Determine the (x, y) coordinate at the center of the cell enclosing the given text.  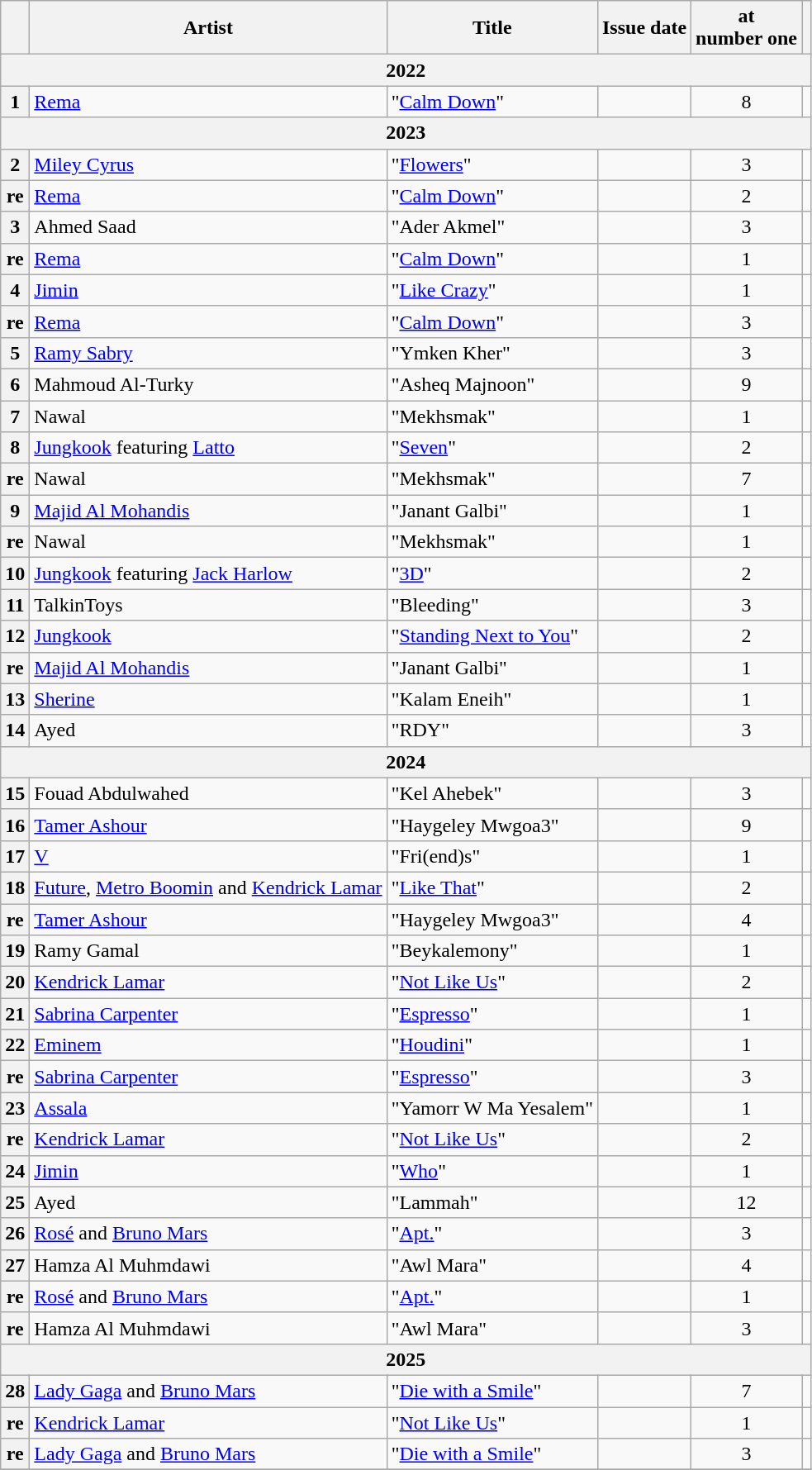
27 (15, 1265)
atnumber one (747, 28)
10 (15, 573)
5 (15, 353)
2023 (406, 133)
Mahmoud Al-Turky (208, 384)
Assala (208, 1108)
Future, Metro Boomin and Kendrick Lamar (208, 887)
20 (15, 982)
16 (15, 825)
"Seven" (492, 448)
"Bleeding" (492, 605)
Artist (208, 28)
Ahmed Saad (208, 227)
"Like That" (492, 887)
24 (15, 1171)
6 (15, 384)
23 (15, 1108)
13 (15, 699)
Miley Cyrus (208, 164)
17 (15, 856)
"Like Crazy" (492, 290)
Issue date (644, 28)
"Flowers" (492, 164)
Jungkook (208, 636)
V (208, 856)
"Standing Next to You" (492, 636)
22 (15, 1045)
"Kalam Eneih" (492, 699)
Title (492, 28)
"Yamorr W Ma Yesalem" (492, 1108)
TalkinToys (208, 605)
25 (15, 1202)
"Fri(end)s" (492, 856)
18 (15, 887)
"Houdini" (492, 1045)
Sherine (208, 699)
"RDY" (492, 730)
15 (15, 793)
"Kel Ahebek" (492, 793)
Fouad Abdulwahed (208, 793)
28 (15, 1391)
Jungkook featuring Latto (208, 448)
Eminem (208, 1045)
2024 (406, 762)
26 (15, 1234)
"Who" (492, 1171)
Jungkook featuring Jack Harlow (208, 573)
2025 (406, 1359)
Ramy Gamal (208, 951)
"Lammah" (492, 1202)
19 (15, 951)
"Ymken Kher" (492, 353)
11 (15, 605)
"Asheq Majnoon" (492, 384)
21 (15, 1014)
"3D" (492, 573)
Ramy Sabry (208, 353)
"Beykalemony" (492, 951)
2022 (406, 70)
"Ader Akmel" (492, 227)
14 (15, 730)
